Capture the cell that displays the provided text and extract its (x, y) central coordinate. 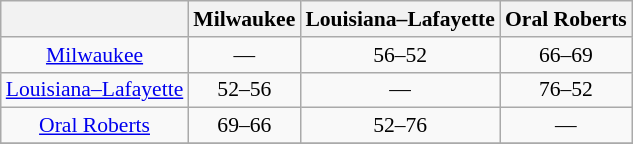
52–56 (244, 90)
56–52 (400, 55)
69–66 (244, 126)
66–69 (566, 55)
76–52 (566, 90)
52–76 (400, 126)
